Extract the [x, y] coordinate from the center of the cell holding the provided text.  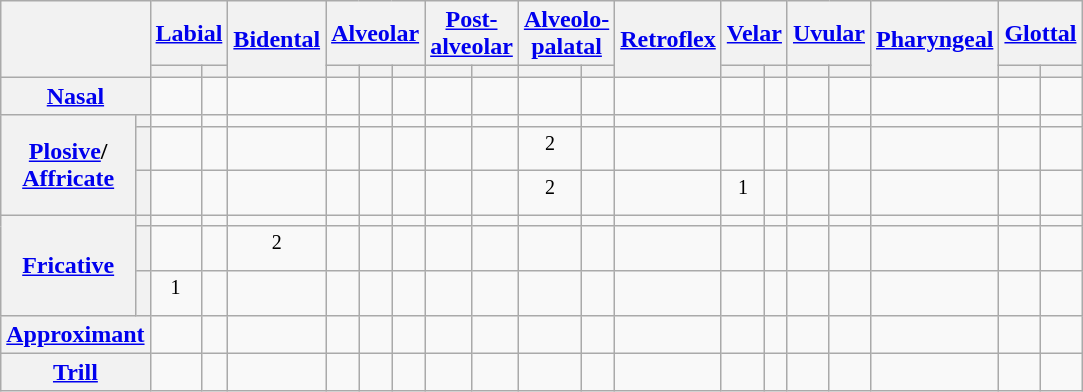
Nasal [76, 96]
Approximant [76, 334]
Post-alveolar [472, 34]
Glottal [1040, 34]
Fricative [68, 265]
Alveolo-palatal [566, 34]
Labial [189, 34]
Velar [754, 34]
Plosive/Affricate [68, 165]
Trill [76, 372]
Alveolar [376, 34]
Pharyngeal [935, 39]
Retroflex [668, 39]
Uvular [828, 34]
Bidental [277, 39]
